Return (X, Y) of the center of cell containing provided text 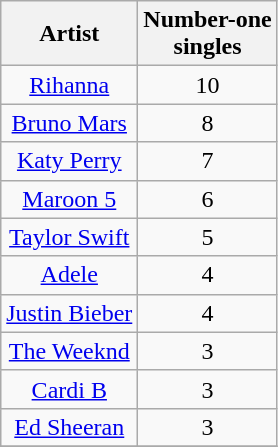
Ed Sheeran (70, 427)
8 (208, 123)
Artist (70, 34)
Justin Bieber (70, 313)
Adele (70, 275)
The Weeknd (70, 351)
Number-onesingles (208, 34)
7 (208, 161)
Bruno Mars (70, 123)
5 (208, 237)
6 (208, 199)
Katy Perry (70, 161)
10 (208, 85)
Cardi B (70, 389)
Taylor Swift (70, 237)
Rihanna (70, 85)
Maroon 5 (70, 199)
